Provide the (x, y) coordinate of the cell's center where the given text is located.  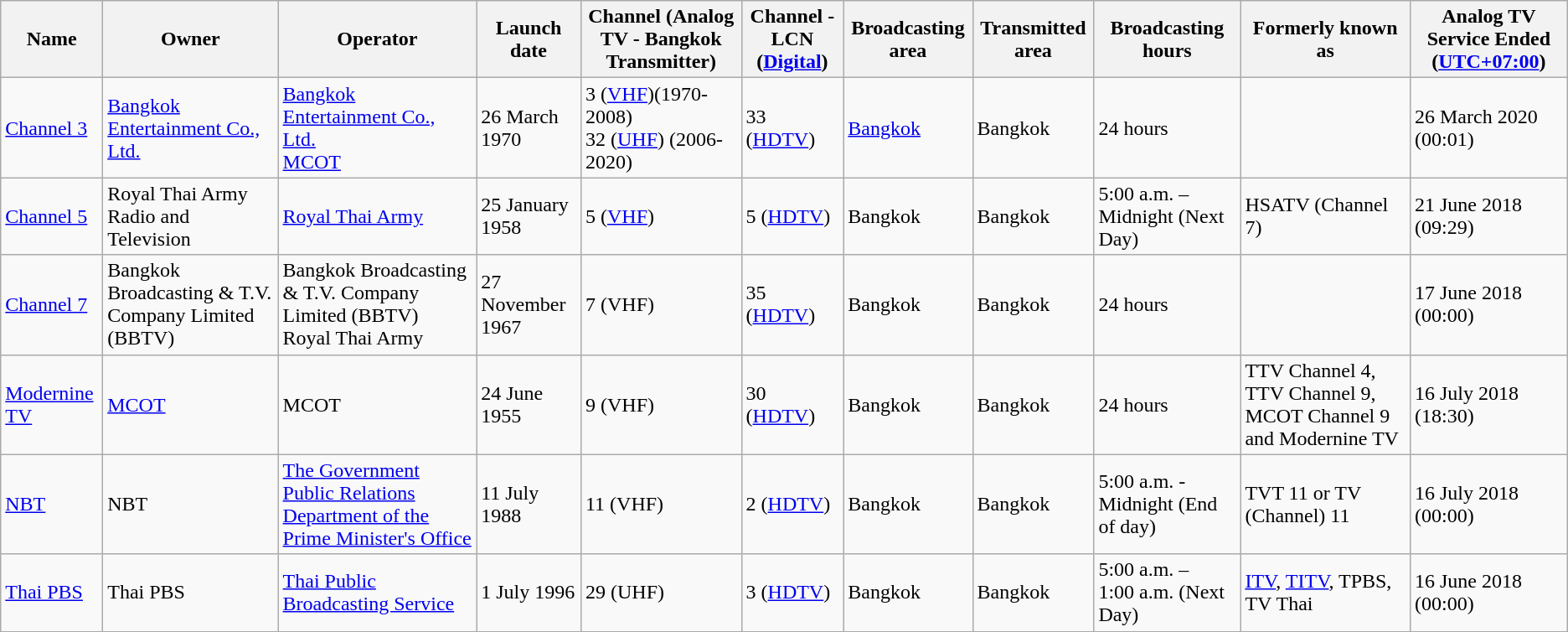
Broadcasting area (908, 39)
Bangkok Broadcasting & T.V. Company Limited (BBTV) (191, 305)
Channel (Analog TV - Bangkok Transmitter) (661, 39)
The Government Public Relations Department of the Prime Minister's Office (377, 505)
9 (VHF) (661, 404)
Channel 5 (52, 216)
Name (52, 39)
26 March 2020 (00:01) (1488, 127)
Broadcasting hours (1168, 39)
Bangkok Broadcasting & T.V. Company Limited (BBTV)Royal Thai Army (377, 305)
Transmitted area (1034, 39)
16 July 2018 (00:00) (1488, 505)
5:00 a.m. – 1:00 a.m. (Next Day) (1168, 593)
5:00 a.m. - Midnight (End of day) (1168, 505)
16 July 2018 (18:30) (1488, 404)
11 July 1988 (529, 505)
Analog TV Service Ended (UTC+07:00) (1488, 39)
35 (HDTV) (792, 305)
24 June 1955 (529, 404)
Bangkok Entertainment Co., Ltd.MCOT (377, 127)
Royal Thai Army (377, 216)
Modernine TV (52, 404)
Formerly known as (1325, 39)
Royal Thai Army Radio and Television (191, 216)
ITV, TITV, TPBS, TV Thai (1325, 593)
Channel 7 (52, 305)
Channel 3 (52, 127)
27 November 1967 (529, 305)
25 January 1958 (529, 216)
Owner (191, 39)
5:00 a.m. – Midnight (Next Day) (1168, 216)
17 June 2018 (00:00) (1488, 305)
7 (VHF) (661, 305)
Launch date (529, 39)
11 (VHF) (661, 505)
3 (VHF)(1970-2008) 32 (UHF) (2006-2020) (661, 127)
5 (HDTV) (792, 216)
HSATV (Channel 7) (1325, 216)
Operator (377, 39)
TTV Channel 4, TTV Channel 9, MCOT Channel 9 and Modernine TV (1325, 404)
26 March 1970 (529, 127)
Channel - LCN (Digital) (792, 39)
5 (VHF) (661, 216)
16 June 2018 (00:00) (1488, 593)
30 (HDTV) (792, 404)
Bangkok Entertainment Co., Ltd. (191, 127)
2 (HDTV) (792, 505)
29 (UHF) (661, 593)
TVT 11 or TV (Channel) 11 (1325, 505)
33 (HDTV) (792, 127)
21 June 2018 (09:29) (1488, 216)
Thai Public Broadcasting Service (377, 593)
3 (HDTV) (792, 593)
1 July 1996 (529, 593)
